Capture the cell that displays the provided text and extract its [x, y] central coordinate. 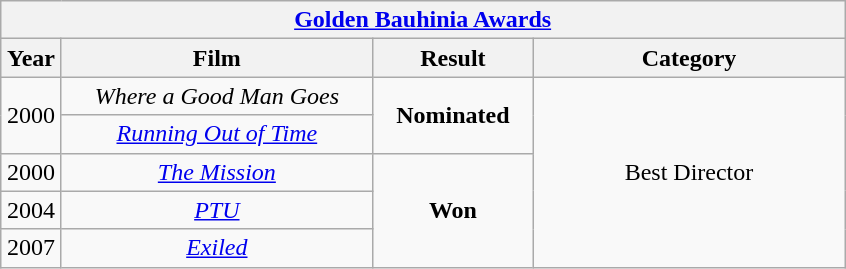
Golden Bauhinia Awards [423, 20]
Won [452, 210]
Best Director [688, 172]
Category [688, 58]
Result [452, 58]
Nominated [452, 115]
2007 [32, 248]
PTU [216, 210]
The Mission [216, 172]
Exiled [216, 248]
Running Out of Time [216, 134]
Year [32, 58]
2004 [32, 210]
Film [216, 58]
Where a Good Man Goes [216, 96]
